Return the [x, y] coordinate for the center point of the cell that contains the specified text.  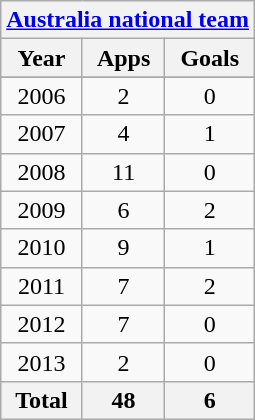
2010 [42, 248]
Total [42, 400]
4 [124, 134]
Australia national team [128, 20]
2011 [42, 286]
2013 [42, 362]
2007 [42, 134]
Goals [210, 58]
2009 [42, 210]
2006 [42, 96]
2008 [42, 172]
Apps [124, 58]
Year [42, 58]
11 [124, 172]
2012 [42, 324]
9 [124, 248]
48 [124, 400]
